Scan for the cell matching the given text and deliver its [X, Y] coordinate at center. 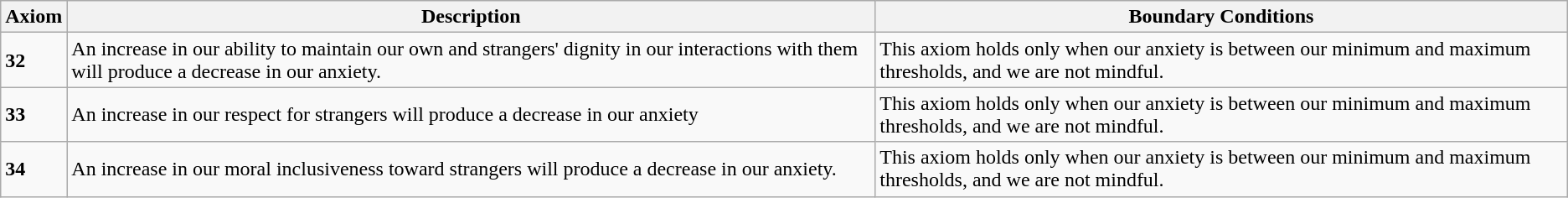
32 [34, 60]
An increase in our respect for strangers will produce a decrease in our anxiety [471, 114]
An increase in our ability to maintain our own and strangers' dignity in our interactions with them will produce a decrease in our anxiety. [471, 60]
33 [34, 114]
Axiom [34, 17]
Boundary Conditions [1221, 17]
34 [34, 169]
An increase in our moral inclusiveness toward strangers will produce a decrease in our anxiety. [471, 169]
Description [471, 17]
